Identify which cell holds the provided text, then report its (x, y) central coordinate. 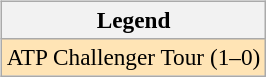
Legend (133, 20)
ATP Challenger Tour (1–0) (133, 57)
